Provide the (x, y) coordinate of the cell's center where the given text is located.  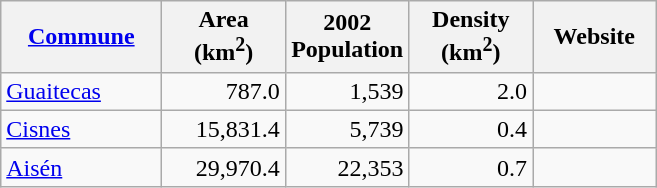
0.7 (471, 167)
5,739 (347, 129)
Commune (82, 37)
0.4 (471, 129)
2002Population (347, 37)
Guaitecas (82, 91)
Website (594, 37)
787.0 (224, 91)
Cisnes (82, 129)
2.0 (471, 91)
15,831.4 (224, 129)
29,970.4 (224, 167)
Aisén (82, 167)
Area (km2) (224, 37)
22,353 (347, 167)
1,539 (347, 91)
Density (km2) (471, 37)
